Find where the given text appears and provide that cell's center as [X, Y] coordinate. 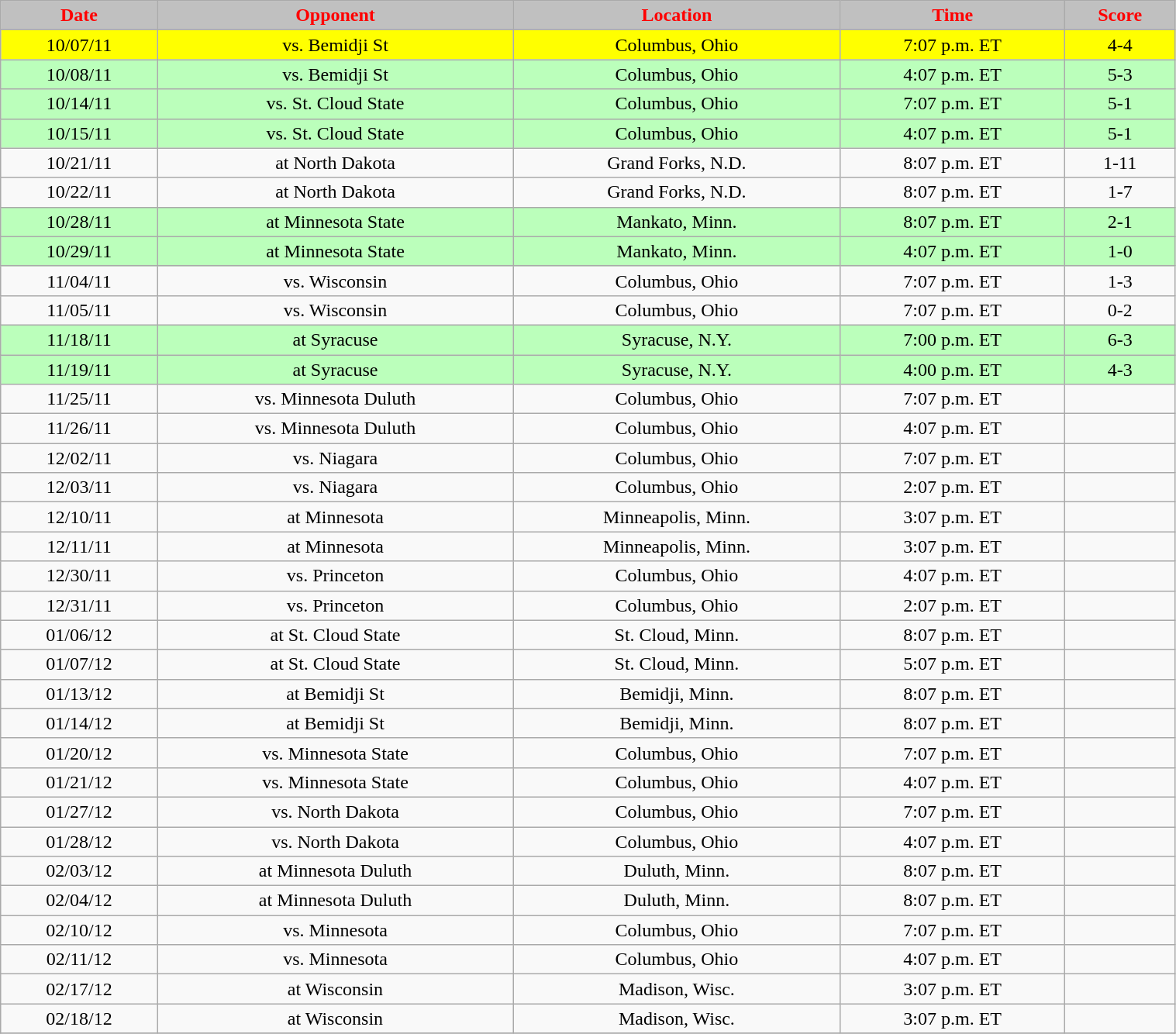
11/26/11 [79, 429]
02/10/12 [79, 930]
Location [677, 16]
01/14/12 [79, 723]
01/21/12 [79, 782]
Score [1119, 16]
11/18/11 [79, 339]
2-1 [1119, 222]
10/21/11 [79, 163]
1-11 [1119, 163]
4-4 [1119, 45]
12/11/11 [79, 546]
5:07 p.m. ET [952, 664]
02/17/12 [79, 989]
Date [79, 16]
4-3 [1119, 370]
01/07/12 [79, 664]
10/15/11 [79, 133]
10/07/11 [79, 45]
10/14/11 [79, 104]
1-3 [1119, 281]
7:00 p.m. ET [952, 339]
11/19/11 [79, 370]
01/13/12 [79, 694]
12/02/11 [79, 458]
12/31/11 [79, 605]
10/08/11 [79, 74]
4:00 p.m. ET [952, 370]
1-0 [1119, 251]
01/27/12 [79, 812]
10/28/11 [79, 222]
02/18/12 [79, 1018]
1-7 [1119, 192]
12/30/11 [79, 576]
6-3 [1119, 339]
02/03/12 [79, 871]
02/04/12 [79, 901]
11/04/11 [79, 281]
11/05/11 [79, 310]
10/29/11 [79, 251]
12/10/11 [79, 517]
Time [952, 16]
01/20/12 [79, 753]
11/25/11 [79, 399]
10/22/11 [79, 192]
5-3 [1119, 74]
0-2 [1119, 310]
01/06/12 [79, 635]
02/11/12 [79, 960]
12/03/11 [79, 488]
Opponent [335, 16]
01/28/12 [79, 841]
